Return the (x, y) coordinate for the center point of the cell that contains the specified text.  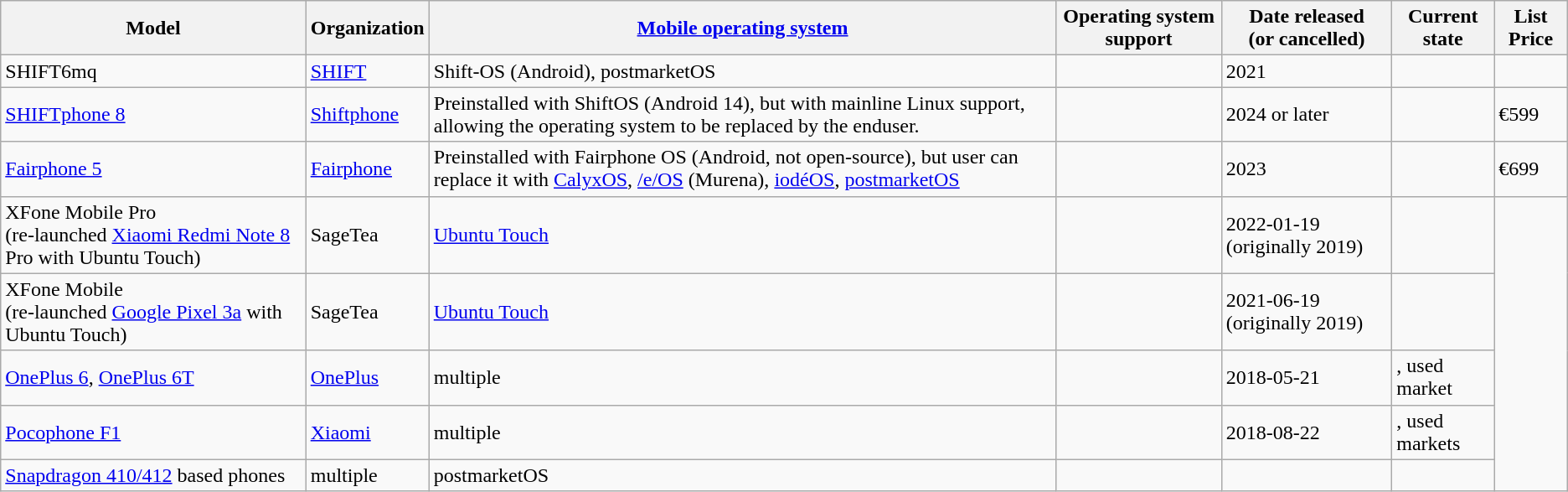
Fairphone 5 (153, 169)
List Price (1531, 28)
2023 (1307, 169)
Preinstalled with Fairphone OS (Android, not open-source), but user can replace it with CalyxOS, /e/OS (Murena), iodéOS, postmarketOS (742, 169)
postmarketOS (742, 475)
€599 (1531, 114)
Operating system support (1139, 28)
Date released (or cancelled) (1307, 28)
2022-01-19 (originally 2019) (1307, 235)
SHIFT6mq (153, 71)
Snapdragon 410/412 based phones (153, 475)
Model (153, 28)
2021 (1307, 71)
OnePlus 6, OnePlus 6T (153, 377)
Current state (1443, 28)
Xiaomi (367, 432)
Fairphone (367, 169)
Organization (367, 28)
€699 (1531, 169)
XFone Mobile (re-launched Google Pixel 3a with Ubuntu Touch) (153, 312)
2018-08-22 (1307, 432)
2024 or later (1307, 114)
SHIFT (367, 71)
Mobile operating system (742, 28)
Preinstalled with ShiftOS (Android 14), but with mainline Linux support, allowing the operating system to be replaced by the enduser. (742, 114)
Pocophone F1 (153, 432)
, used markets (1443, 432)
OnePlus (367, 377)
Shift-OS (Android), postmarketOS (742, 71)
, used market (1443, 377)
SHIFTphone 8 (153, 114)
XFone Mobile Pro (re-launched Xiaomi Redmi Note 8 Pro with Ubuntu Touch) (153, 235)
2018-05-21 (1307, 377)
Shiftphone (367, 114)
2021-06-19 (originally 2019) (1307, 312)
